Return the (x, y) coordinate for the center point of the cell that contains the specified text.  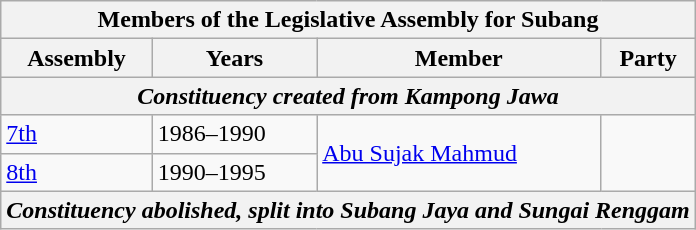
1986–1990 (234, 134)
Party (648, 58)
Member (459, 58)
Abu Sujak Mahmud (459, 153)
7th (77, 134)
Constituency abolished, split into Subang Jaya and Sungai Renggam (348, 210)
Constituency created from Kampong Jawa (348, 96)
8th (77, 172)
Years (234, 58)
Members of the Legislative Assembly for Subang (348, 20)
Assembly (77, 58)
1990–1995 (234, 172)
